Determine the (x, y) coordinate at the center of the cell enclosing the given text.  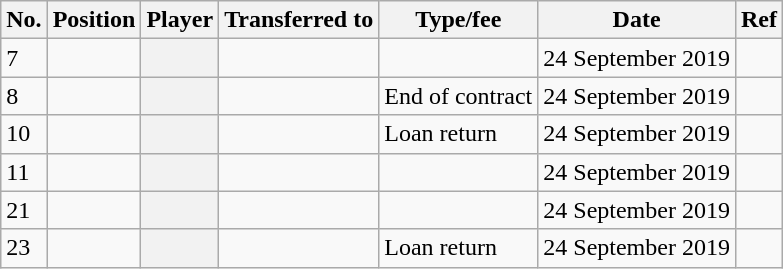
Position (94, 20)
10 (24, 134)
7 (24, 58)
11 (24, 172)
Date (637, 20)
Type/fee (458, 20)
End of contract (458, 96)
No. (24, 20)
Player (180, 20)
Ref (758, 20)
23 (24, 248)
21 (24, 210)
8 (24, 96)
Transferred to (299, 20)
